Scan for the cell matching the given text and deliver its [x, y] coordinate at center. 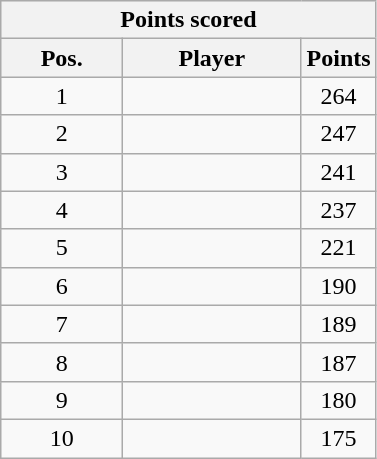
8 [62, 362]
7 [62, 324]
221 [338, 248]
4 [62, 210]
1 [62, 96]
5 [62, 248]
180 [338, 400]
Pos. [62, 58]
9 [62, 400]
247 [338, 134]
189 [338, 324]
Player [212, 58]
2 [62, 134]
175 [338, 438]
10 [62, 438]
241 [338, 172]
264 [338, 96]
237 [338, 210]
3 [62, 172]
6 [62, 286]
190 [338, 286]
Points scored [188, 20]
187 [338, 362]
Points [338, 58]
